Determine the (x, y) coordinate at the center of the cell enclosing the given text.  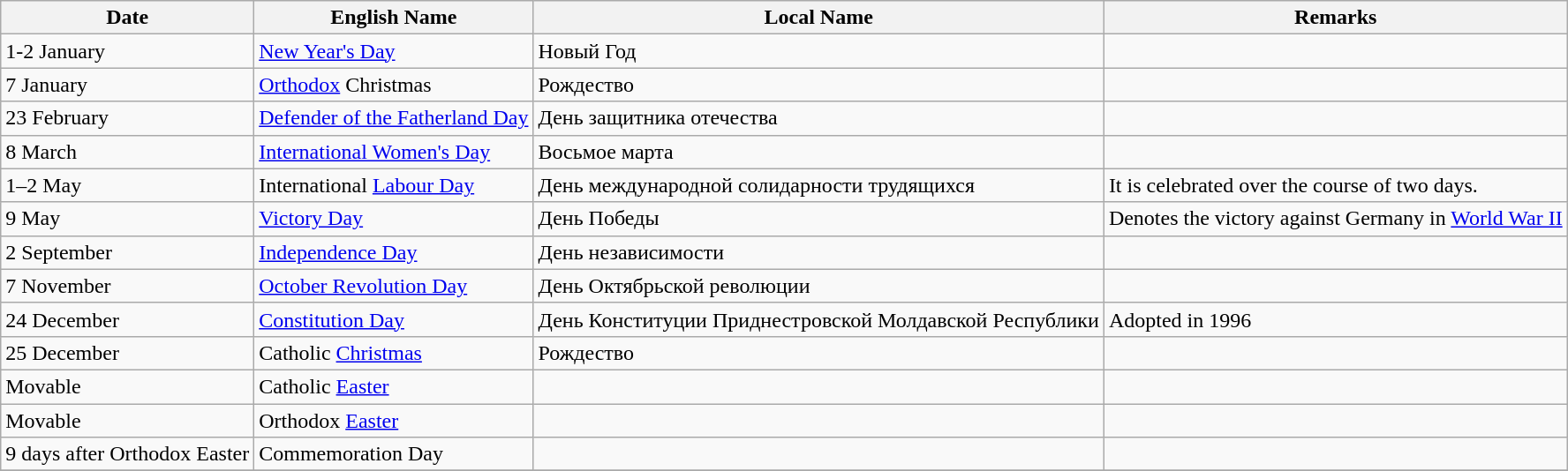
Catholic Christmas (394, 353)
День Октябрьской революции (818, 286)
День независимости (818, 252)
Orthodox Easter (394, 421)
24 December (127, 319)
7 November (127, 286)
Catholic Easter (394, 386)
Date (127, 18)
День международной солидарности трудящихся (818, 185)
2 September (127, 252)
25 December (127, 353)
Defender of the Fatherland Day (394, 118)
Constitution Day (394, 319)
1-2 January (127, 51)
International Women's Day (394, 152)
Adopted in 1996 (1335, 319)
English Name (394, 18)
1–2 May (127, 185)
Victory Day (394, 219)
Remarks (1335, 18)
It is celebrated over the course of two days. (1335, 185)
День Конституции Приднестровской Молдавской Республики (818, 319)
Commemoration Day (394, 454)
7 January (127, 85)
Independence Day (394, 252)
23 February (127, 118)
Восьмое марта (818, 152)
Local Name (818, 18)
9 days after Orthodox Easter (127, 454)
9 May (127, 219)
8 March (127, 152)
October Revolution Day (394, 286)
International Labour Day (394, 185)
Orthodox Christmas (394, 85)
День Победы (818, 219)
Denotes the victory against Germany in World War II (1335, 219)
День защитника отечества (818, 118)
Новый Год (818, 51)
New Year's Day (394, 51)
